Extract the [x, y] coordinate from the center of the cell holding the provided text.  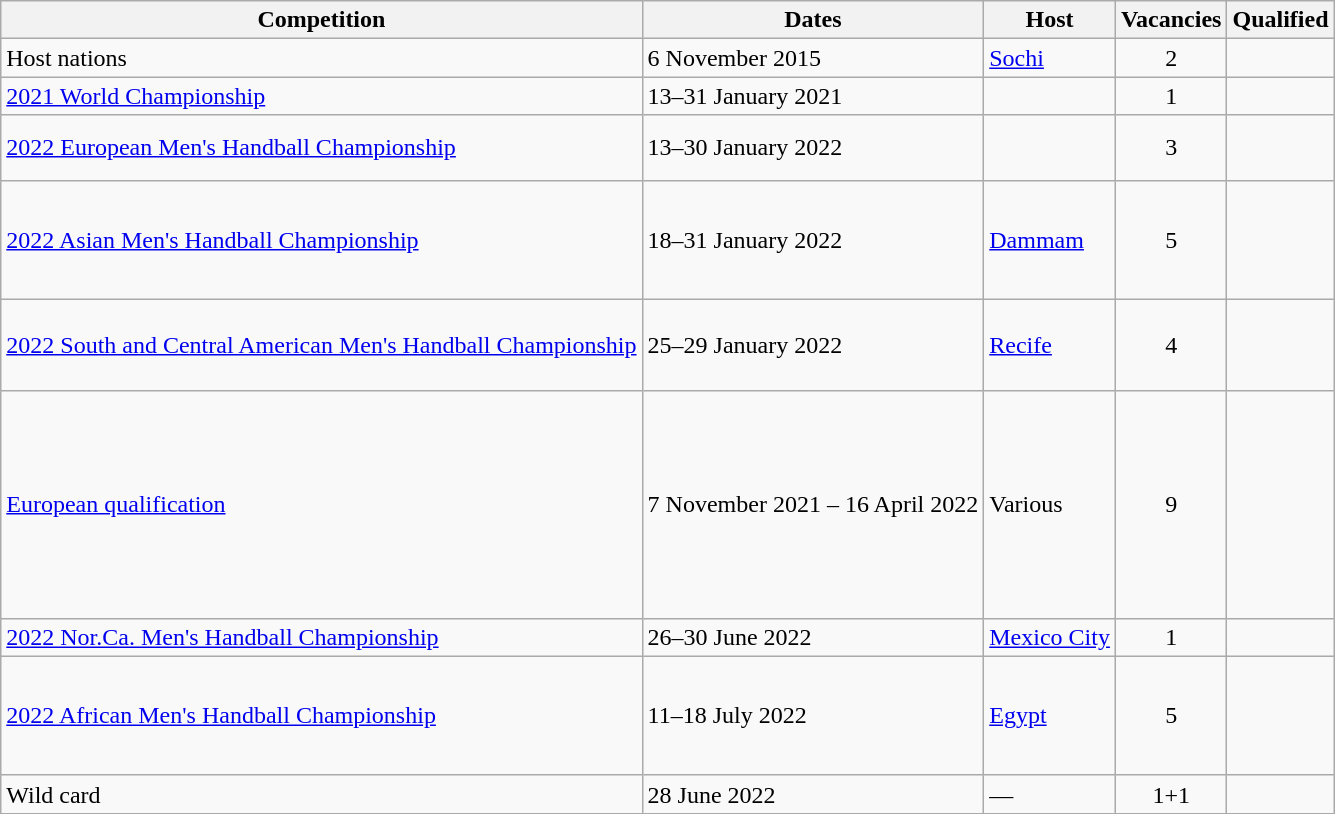
6 November 2015 [813, 58]
Dates [813, 20]
Competition [322, 20]
9 [1171, 504]
3 [1171, 148]
11–18 July 2022 [813, 716]
Qualified [1280, 20]
2 [1171, 58]
Recife [1050, 345]
Wild card [322, 794]
18–31 January 2022 [813, 240]
2022 South and Central American Men's Handball Championship [322, 345]
— [1050, 794]
25–29 January 2022 [813, 345]
European qualification [322, 504]
7 November 2021 – 16 April 2022 [813, 504]
1+1 [1171, 794]
Various [1050, 504]
2022 Asian Men's Handball Championship [322, 240]
Sochi [1050, 58]
Host nations [322, 58]
Egypt [1050, 716]
26–30 June 2022 [813, 637]
2021 World Championship [322, 96]
2022 European Men's Handball Championship [322, 148]
Vacancies [1171, 20]
2022 African Men's Handball Championship [322, 716]
Dammam [1050, 240]
13–31 January 2021 [813, 96]
13–30 January 2022 [813, 148]
28 June 2022 [813, 794]
Host [1050, 20]
4 [1171, 345]
Mexico City [1050, 637]
2022 Nor.Ca. Men's Handball Championship [322, 637]
